For the text-containing cell, return its midpoint in (x, y) coordinate format. 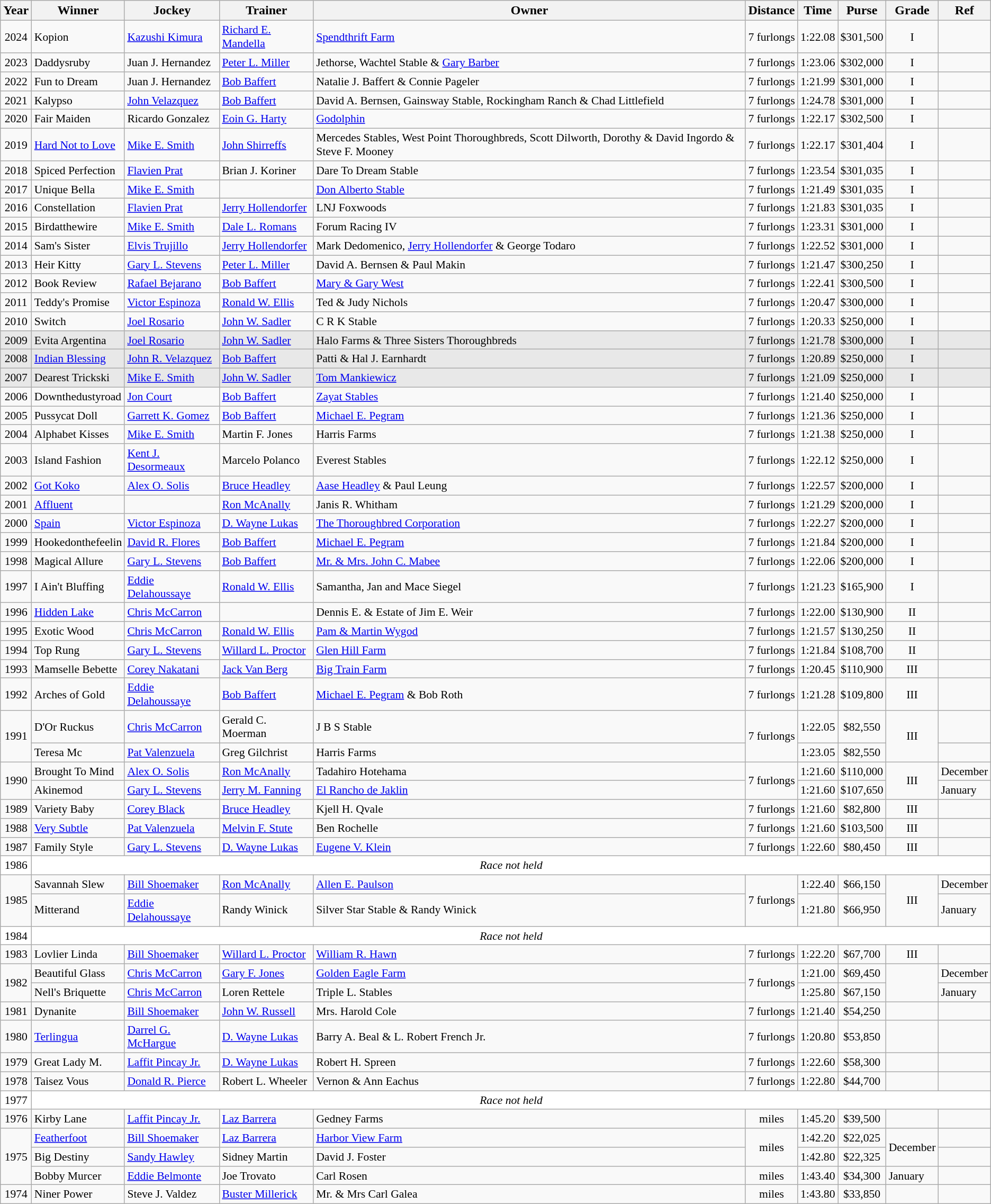
1:21.36 (817, 416)
$67,700 (862, 955)
Alphabet Kisses (78, 434)
Silver Star Stable & Randy Winick (529, 910)
John W. Russell (266, 1011)
Time (817, 11)
$53,850 (862, 1037)
Family Style (78, 847)
Savannah Slew (78, 884)
Fun to Dream (78, 82)
Akinemod (78, 790)
Mr. & Mrs. John C. Mabee (529, 561)
2018 (16, 170)
1995 (16, 631)
1:22.57 (817, 486)
2010 (16, 321)
Eoin G. Harty (266, 119)
1994 (16, 650)
Richard E. Mandella (266, 37)
2005 (16, 416)
Teddy's Promise (78, 302)
Gedney Farms (529, 1119)
1:21.28 (817, 695)
Darrel G. McHargue (172, 1037)
Unique Bella (78, 189)
2006 (16, 397)
Birdatthewire (78, 227)
LNJ Foxwoods (529, 208)
1:22.05 (817, 726)
$165,900 (862, 587)
Grade (913, 11)
Joe Trovato (266, 1175)
Pam & Martin Wygod (529, 631)
1990 (16, 780)
1:22.40 (817, 884)
Natalie J. Baffert & Connie Pageler (529, 82)
$33,850 (862, 1194)
$302,000 (862, 62)
Randy Winick (266, 910)
Elvis Trujillo (172, 246)
John Velazquez (172, 100)
$110,000 (862, 771)
$108,700 (862, 650)
Mr. & Mrs Carl Galea (529, 1194)
1978 (16, 1081)
Sam's Sister (78, 246)
1974 (16, 1194)
D'Or Ruckus (78, 726)
Marcelo Polanco (266, 460)
Tadahiro Hotehama (529, 771)
2022 (16, 82)
Daddysruby (78, 62)
Dare To Dream Stable (529, 170)
2007 (16, 378)
Jerry M. Fanning (266, 790)
Rafael Bejarano (172, 283)
2024 (16, 37)
1:21.47 (817, 265)
Jack Van Berg (266, 669)
Tom Mankiewicz (529, 378)
Winner (78, 11)
Janis R. Whitham (529, 505)
Gerald C. Moerman (266, 726)
2017 (16, 189)
1:25.80 (817, 992)
Spiced Perfection (78, 170)
Taisez Vous (78, 1081)
1:21.29 (817, 505)
Everest Stables (529, 460)
Mark Dedomenico, Jerry Hollendorfer & George Todaro (529, 246)
1993 (16, 669)
1991 (16, 736)
2009 (16, 340)
C R K Stable (529, 321)
Sandy Hawley (172, 1157)
$22,025 (862, 1138)
David R. Flores (172, 542)
1:23.54 (817, 170)
Very Subtle (78, 828)
Brian J. Koriner (266, 170)
J B S Stable (529, 726)
John R. Velazquez (172, 359)
Eugene V. Klein (529, 847)
1:21.99 (817, 82)
1975 (16, 1156)
Allen E. Paulson (529, 884)
Michael E. Pegram & Bob Roth (529, 695)
Halo Farms & Three Sisters Thoroughbreds (529, 340)
1:22.27 (817, 523)
1:21.09 (817, 378)
2016 (16, 208)
David A. Bernsen & Paul Makin (529, 265)
1:21.00 (817, 973)
1997 (16, 587)
Downthedustyroad (78, 397)
$301,500 (862, 37)
Steve J. Valdez (172, 1194)
Dearest Trickski (78, 378)
Kalypso (78, 100)
Affluent (78, 505)
1:22.12 (817, 460)
Melvin F. Stute (266, 828)
1996 (16, 612)
1:42.80 (817, 1157)
$34,300 (862, 1175)
2015 (16, 227)
1976 (16, 1119)
1:22.00 (817, 612)
1:20.80 (817, 1037)
1:20.89 (817, 359)
Dynanite (78, 1011)
Indian Blessing (78, 359)
2019 (16, 144)
1989 (16, 809)
Ted & Judy Nichols (529, 302)
1981 (16, 1011)
Robert L. Wheeler (266, 1081)
Ref (965, 11)
Harbor View Farm (529, 1138)
$130,250 (862, 631)
1987 (16, 847)
Mercedes Stables, West Point Thoroughbreds, Scott Dilworth, Dorothy & David Ingordo & Steve F. Mooney (529, 144)
Gary F. Jones (266, 973)
Trainer (266, 11)
Mrs. Harold Cole (529, 1011)
1984 (16, 936)
1:21.49 (817, 189)
2012 (16, 283)
El Rancho de Jaklin (529, 790)
Hidden Lake (78, 612)
$130,900 (862, 612)
Kirby Lane (78, 1119)
Nell's Briquette (78, 992)
Great Lady M. (78, 1062)
1992 (16, 695)
Sidney Martin (266, 1157)
Vernon & Ann Eachus (529, 1081)
Forum Racing IV (529, 227)
The Thoroughbred Corporation (529, 523)
1:21.80 (817, 910)
1:22.41 (817, 283)
1:22.52 (817, 246)
2013 (16, 265)
1:22.80 (817, 1081)
Owner (529, 11)
$69,450 (862, 973)
Arches of Gold (78, 695)
1985 (16, 900)
Jon Court (172, 397)
Mamselle Bebette (78, 669)
Kent J. Desormeaux (172, 460)
1982 (16, 983)
1988 (16, 828)
Jockey (172, 11)
Ricardo Gonzalez (172, 119)
Big Destiny (78, 1157)
Kazushi Kimura (172, 37)
I Ain't Bluffing (78, 587)
Kopion (78, 37)
$300,500 (862, 283)
Don Alberto Stable (529, 189)
Switch (78, 321)
Big Train Farm (529, 669)
Got Koko (78, 486)
Ben Rochelle (529, 828)
Beautiful Glass (78, 973)
Corey Black (172, 809)
Book Review (78, 283)
Brought To Mind (78, 771)
$107,650 (862, 790)
1983 (16, 955)
Evita Argentina (78, 340)
$58,300 (862, 1062)
1998 (16, 561)
1980 (16, 1037)
David A. Bernsen, Gainsway Stable, Rockingham Ranch & Chad Littlefield (529, 100)
Magical Allure (78, 561)
1:22.08 (817, 37)
1:23.31 (817, 227)
1:21.78 (817, 340)
$103,500 (862, 828)
1:43.80 (817, 1194)
Godolphin (529, 119)
1999 (16, 542)
2002 (16, 486)
2014 (16, 246)
Niner Power (78, 1194)
$66,150 (862, 884)
1:21.57 (817, 631)
Zayat Stables (529, 397)
David J. Foster (529, 1157)
$301,404 (862, 144)
2004 (16, 434)
Barry A. Beal & L. Robert French Jr. (529, 1037)
2003 (16, 460)
2000 (16, 523)
1979 (16, 1062)
Dale L. Romans (266, 227)
1:22.06 (817, 561)
$39,500 (862, 1119)
1:23.06 (817, 62)
Heir Kitty (78, 265)
1:42.20 (817, 1138)
1:22.20 (817, 955)
1:20.45 (817, 669)
$66,950 (862, 910)
1:21.38 (817, 434)
1:24.78 (817, 100)
Mitterand (78, 910)
Dennis E. & Estate of Jim E. Weir (529, 612)
Martin F. Jones (266, 434)
Glen Hill Farm (529, 650)
Teresa Mc (78, 752)
$300,250 (862, 265)
1:21.83 (817, 208)
$110,900 (862, 669)
Triple L. Stables (529, 992)
Robert H. Spreen (529, 1062)
Mary & Gary West (529, 283)
Purse (862, 11)
1977 (16, 1100)
$82,800 (862, 809)
Jethorse, Wachtel Stable & Gary Barber (529, 62)
1:23.05 (817, 752)
Spain (78, 523)
Greg Gilchrist (266, 752)
1:20.47 (817, 302)
Pussycat Doll (78, 416)
Fair Maiden (78, 119)
Bobby Murcer (78, 1175)
Featherfoot (78, 1138)
Corey Nakatani (172, 669)
Hard Not to Love (78, 144)
Year (16, 11)
Patti & Hal J. Earnhardt (529, 359)
1:21.23 (817, 587)
Lovlier Linda (78, 955)
2011 (16, 302)
Distance (772, 11)
1986 (16, 866)
Island Fashion (78, 460)
Golden Eagle Farm (529, 973)
Exotic Wood (78, 631)
2001 (16, 505)
2008 (16, 359)
Donald R. Pierce (172, 1081)
Garrett K. Gomez (172, 416)
$67,150 (862, 992)
$302,500 (862, 119)
$54,250 (862, 1011)
Hookedonthefeelin (78, 542)
1:45.20 (817, 1119)
2021 (16, 100)
Loren Rettele (266, 992)
$44,700 (862, 1081)
Variety Baby (78, 809)
$80,450 (862, 847)
Top Rung (78, 650)
William R. Hawn (529, 955)
2023 (16, 62)
Buster Millerick (266, 1194)
Kjell H. Qvale (529, 809)
1:20.33 (817, 321)
Eddie Belmonte (172, 1175)
Aase Headley & Paul Leung (529, 486)
Spendthrift Farm (529, 37)
Constellation (78, 208)
Samantha, Jan and Mace Siegel (529, 587)
Terlingua (78, 1037)
$22,325 (862, 1157)
John Shirreffs (266, 144)
$109,800 (862, 695)
1:43.40 (817, 1175)
Carl Rosen (529, 1175)
2020 (16, 119)
